Output the [x, y] coordinate of the center of the cell containing the given text.  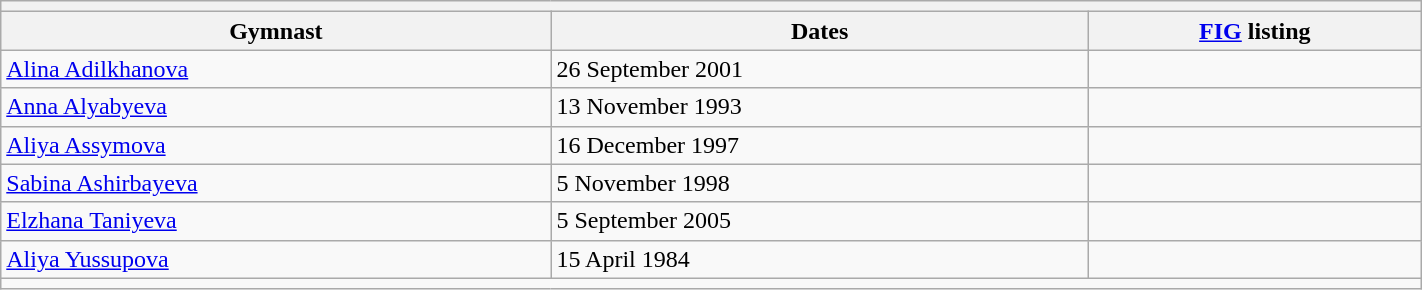
26 September 2001 [820, 69]
5 November 1998 [820, 183]
16 December 1997 [820, 145]
13 November 1993 [820, 107]
Alina Adilkhanova [276, 69]
Elzhana Taniyeva [276, 221]
15 April 1984 [820, 259]
FIG listing [1254, 31]
5 September 2005 [820, 221]
Dates [820, 31]
Sabina Ashirbayeva [276, 183]
Gymnast [276, 31]
Anna Alyabyeva [276, 107]
Aliya Yussupova [276, 259]
Aliya Assymova [276, 145]
